Provide the (X, Y) coordinate of the cell's center where the given text is located.  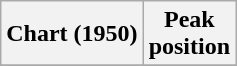
Peakposition (189, 34)
Chart (1950) (72, 34)
